Output the (x, y) coordinate of the center of the cell containing the given text.  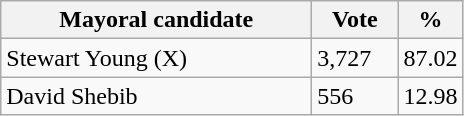
Mayoral candidate (156, 20)
556 (355, 96)
Stewart Young (X) (156, 58)
12.98 (430, 96)
3,727 (355, 58)
87.02 (430, 58)
Vote (355, 20)
David Shebib (156, 96)
% (430, 20)
